Detect which cell encompasses the target text, then output its [X, Y] center coordinate. 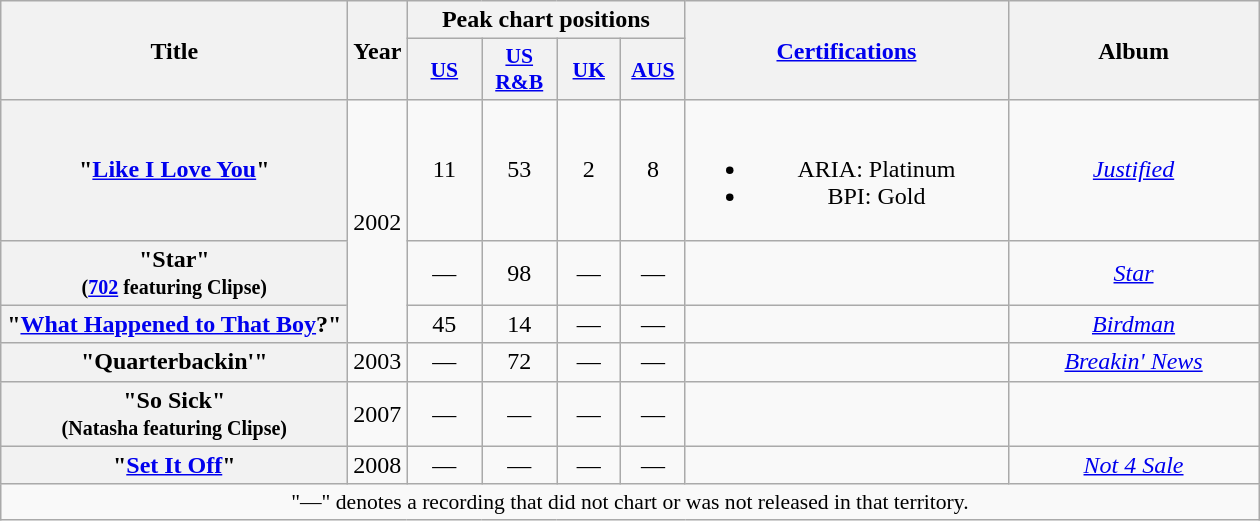
ARIA: PlatinumBPI: Gold [846, 170]
2008 [378, 465]
2003 [378, 362]
14 [520, 324]
Certifications [846, 50]
53 [520, 170]
"—" denotes a recording that did not chart or was not released in that territory. [630, 502]
"What Happened to That Boy?" [174, 324]
98 [520, 272]
UK [589, 70]
8 [653, 170]
Title [174, 50]
45 [444, 324]
Star [1134, 272]
"Star"(702 featuring Clipse) [174, 272]
Album [1134, 50]
"Quarterbackin'" [174, 362]
"So Sick"(Natasha featuring Clipse) [174, 414]
Breakin' News [1134, 362]
AUS [653, 70]
"Set It Off" [174, 465]
USR&B [520, 70]
Birdman [1134, 324]
2007 [378, 414]
Not 4 Sale [1134, 465]
Justified [1134, 170]
"Like I Love You" [174, 170]
Year [378, 50]
US [444, 70]
2002 [378, 222]
2 [589, 170]
11 [444, 170]
Peak chart positions [546, 20]
72 [520, 362]
